Detect which cell encompasses the target text, then output its (x, y) center coordinate. 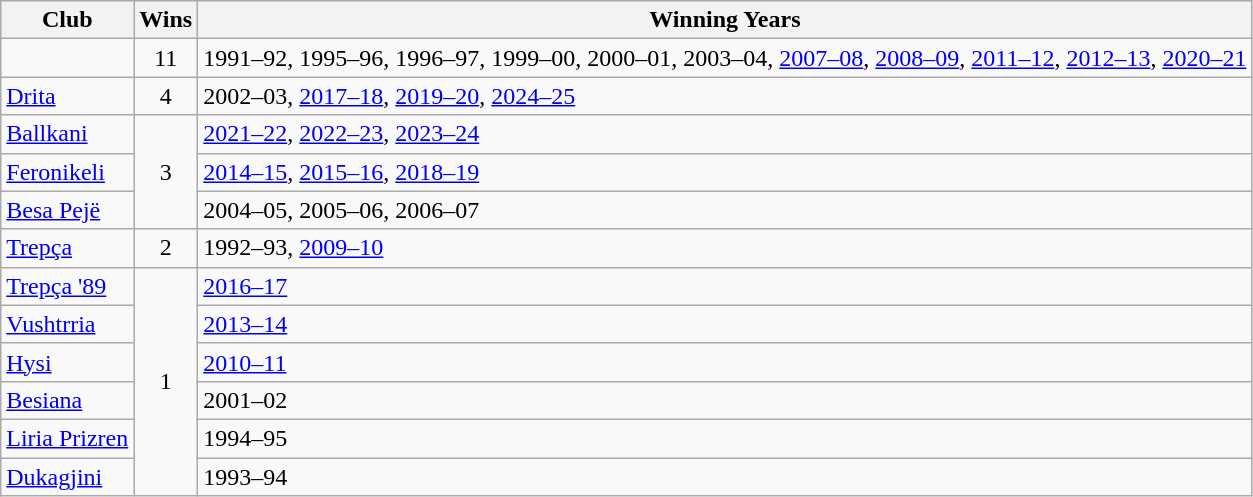
Vushtrria (68, 324)
3 (166, 172)
Winning Years (725, 20)
Dukagjini (68, 477)
2004–05, 2005–06, 2006–07 (725, 210)
2016–17 (725, 286)
Liria Prizren (68, 438)
Trepça '89 (68, 286)
1993–94 (725, 477)
Feronikeli (68, 172)
Trepça (68, 248)
11 (166, 58)
1992–93, 2009–10 (725, 248)
Club (68, 20)
2002–03, 2017–18, 2019–20, 2024–25 (725, 96)
Ballkani (68, 134)
Besa Pejë (68, 210)
2 (166, 248)
1991–92, 1995–96, 1996–97, 1999–00, 2000–01, 2003–04, 2007–08, 2008–09, 2011–12, 2012–13, 2020–21 (725, 58)
Wins (166, 20)
1994–95 (725, 438)
4 (166, 96)
Besiana (68, 400)
2021–22, 2022–23, 2023–24 (725, 134)
2014–15, 2015–16, 2018–19 (725, 172)
2001–02 (725, 400)
2010–11 (725, 362)
2013–14 (725, 324)
Hysi (68, 362)
1 (166, 381)
Drita (68, 96)
